Return the (X, Y) coordinate for the center point of the cell that contains the specified text.  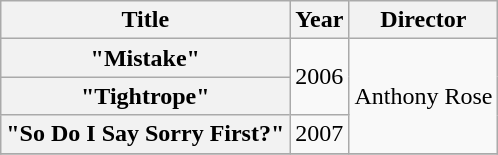
"Mistake" (146, 58)
Title (146, 20)
Anthony Rose (424, 96)
Director (424, 20)
"So Do I Say Sorry First?" (146, 134)
2006 (320, 77)
"Tightrope" (146, 96)
2007 (320, 134)
Year (320, 20)
